Identify which cell holds the provided text, then report its [x, y] central coordinate. 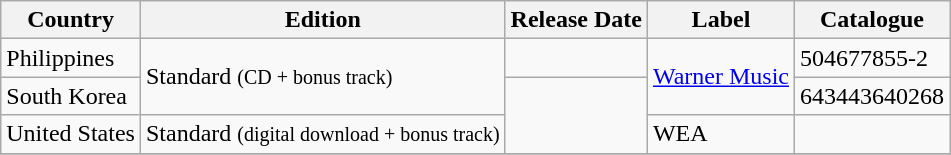
South Korea [71, 96]
Philippines [71, 58]
Release Date [576, 20]
Warner Music [720, 77]
Label [720, 20]
504677855-2 [872, 58]
Country [71, 20]
Standard (digital download + bonus track) [322, 134]
Catalogue [872, 20]
Edition [322, 20]
United States [71, 134]
WEA [720, 134]
643443640268 [872, 96]
Standard (CD + bonus track) [322, 77]
